Locate the cell with the specified text and output its (x, y) center coordinate. 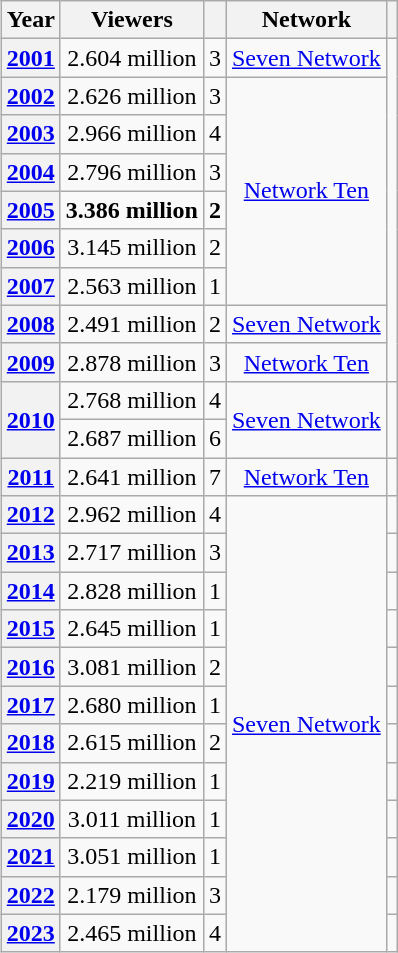
2.219 million (132, 781)
2002 (30, 96)
2006 (30, 248)
2.966 million (132, 134)
2015 (30, 629)
2.796 million (132, 172)
2.641 million (132, 477)
Year (30, 20)
3.051 million (132, 857)
2005 (30, 210)
2004 (30, 172)
3.145 million (132, 248)
7 (214, 477)
2.768 million (132, 400)
2020 (30, 819)
2017 (30, 705)
Viewers (132, 20)
2.604 million (132, 58)
6 (214, 438)
2003 (30, 134)
2019 (30, 781)
2.687 million (132, 438)
2021 (30, 857)
2012 (30, 515)
2.626 million (132, 96)
2016 (30, 667)
3.011 million (132, 819)
3.081 million (132, 667)
3.386 million (132, 210)
2.465 million (132, 933)
2008 (30, 324)
2011 (30, 477)
2022 (30, 895)
2023 (30, 933)
2.828 million (132, 591)
2009 (30, 362)
2007 (30, 286)
2013 (30, 553)
2.878 million (132, 362)
2.962 million (132, 515)
2.563 million (132, 286)
2010 (30, 419)
2.717 million (132, 553)
2001 (30, 58)
2.645 million (132, 629)
2014 (30, 591)
2.680 million (132, 705)
2.491 million (132, 324)
2.615 million (132, 743)
2.179 million (132, 895)
Network (306, 20)
2018 (30, 743)
